Pinpoint the cell where the given text exists, returning its [X, Y] midpoint coordinate. 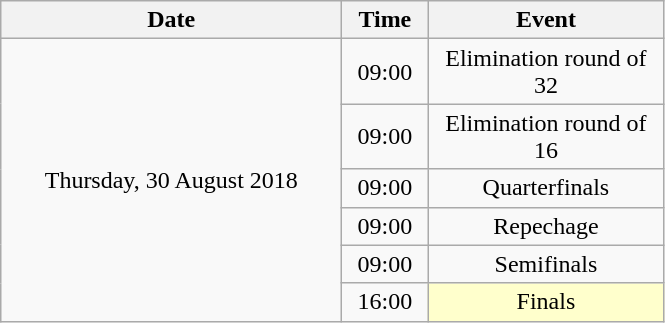
Thursday, 30 August 2018 [172, 180]
Time [385, 20]
Finals [546, 302]
Elimination round of 32 [546, 72]
16:00 [385, 302]
Semifinals [546, 264]
Date [172, 20]
Repechage [546, 226]
Elimination round of 16 [546, 136]
Quarterfinals [546, 188]
Event [546, 20]
